Determine the (x, y) coordinate at the center of the cell enclosing the given text.  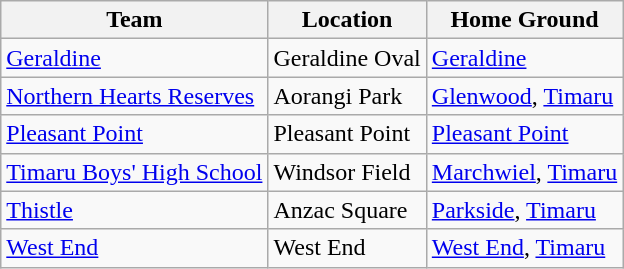
Glenwood, Timaru (524, 96)
Parkside, Timaru (524, 210)
Geraldine Oval (347, 58)
Marchwiel, Timaru (524, 172)
West End, Timaru (524, 248)
Location (347, 20)
Anzac Square (347, 210)
Home Ground (524, 20)
Northern Hearts Reserves (134, 96)
Windsor Field (347, 172)
Aorangi Park (347, 96)
Team (134, 20)
Thistle (134, 210)
Timaru Boys' High School (134, 172)
